For the text-containing cell, return its midpoint in [X, Y] coordinate format. 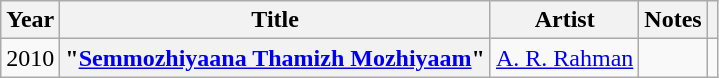
2010 [30, 58]
A. R. Rahman [564, 58]
Title [276, 20]
"Semmozhiyaana Thamizh Mozhiyaam" [276, 58]
Notes [673, 20]
Year [30, 20]
Artist [564, 20]
